Extract the [x, y] coordinate from the center of the cell holding the provided text.  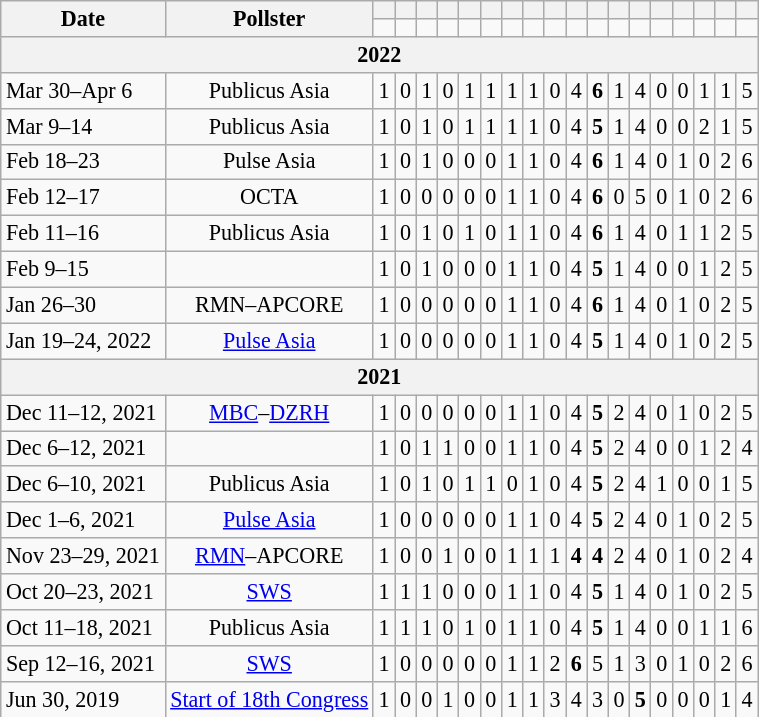
Jan 19–24, 2022 [83, 341]
Oct 20–23, 2021 [83, 591]
Date [83, 18]
Nov 23–29, 2021 [83, 556]
2021 [380, 377]
Feb 18–23 [83, 162]
Mar 9–14 [83, 126]
Feb 11–16 [83, 233]
Mar 30–Apr 6 [83, 90]
Start of 18th Congress [269, 699]
Dec 6–12, 2021 [83, 448]
Jun 30, 2019 [83, 699]
MBC–DZRH [269, 412]
Dec 11–12, 2021 [83, 412]
Jan 26–30 [83, 305]
Sep 12–16, 2021 [83, 663]
Feb 9–15 [83, 269]
2022 [380, 54]
OCTA [269, 198]
Dec 6–10, 2021 [83, 484]
Dec 1–6, 2021 [83, 520]
Pollster [269, 18]
Oct 11–18, 2021 [83, 627]
Feb 12–17 [83, 198]
